Capture the cell that displays the provided text and extract its [X, Y] central coordinate. 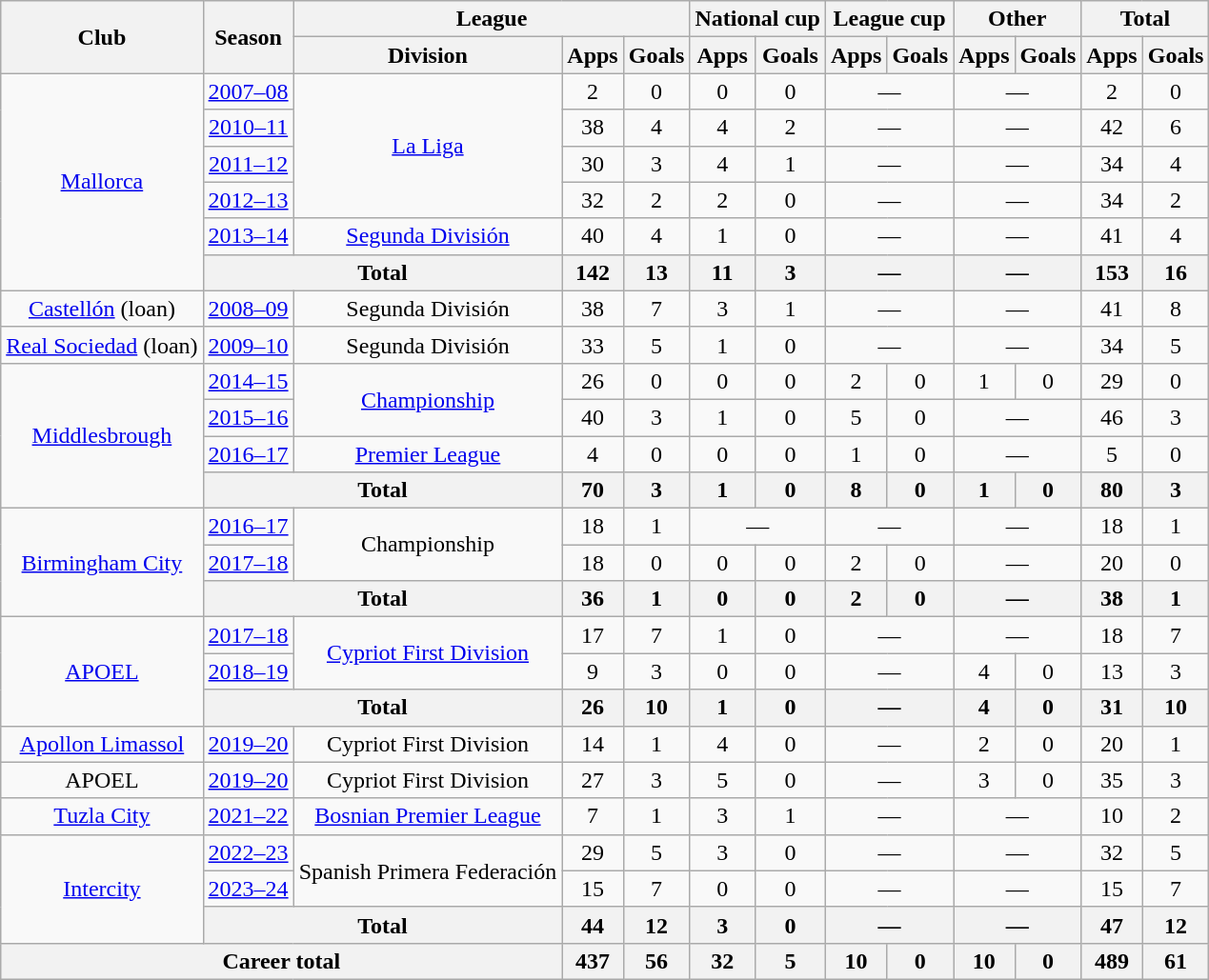
Real Sociedad (loan) [102, 345]
2018–19 [248, 671]
142 [593, 272]
16 [1176, 272]
Premier League [428, 454]
46 [1112, 417]
2022–23 [248, 852]
6 [1176, 128]
56 [656, 961]
Career total [282, 961]
Spanish Primera Federación [428, 870]
9 [593, 671]
2013–14 [248, 236]
Apollon Limassol [102, 744]
489 [1112, 961]
Mallorca [102, 182]
33 [593, 345]
2021–22 [248, 816]
31 [1112, 708]
National cup [757, 19]
La Liga [428, 146]
2011–12 [248, 164]
2014–15 [248, 381]
Castellón (loan) [102, 309]
61 [1176, 961]
11 [722, 272]
2009–10 [248, 345]
2008–09 [248, 309]
2010–11 [248, 128]
14 [593, 744]
153 [1112, 272]
League [492, 19]
Club [102, 37]
2007–08 [248, 91]
27 [593, 780]
League cup [889, 19]
35 [1112, 780]
42 [1112, 128]
2023–24 [248, 889]
70 [593, 490]
2012–13 [248, 200]
2015–16 [248, 417]
Intercity [102, 889]
Bosnian Premier League [428, 816]
36 [593, 599]
47 [1112, 925]
Middlesbrough [102, 435]
Division [428, 55]
17 [593, 635]
Other [1018, 19]
437 [593, 961]
44 [593, 925]
Birmingham City [102, 563]
Season [248, 37]
Tuzla City [102, 816]
80 [1112, 490]
30 [593, 164]
